From the cell containing the given text, extract its center point as [X, Y] coordinate. 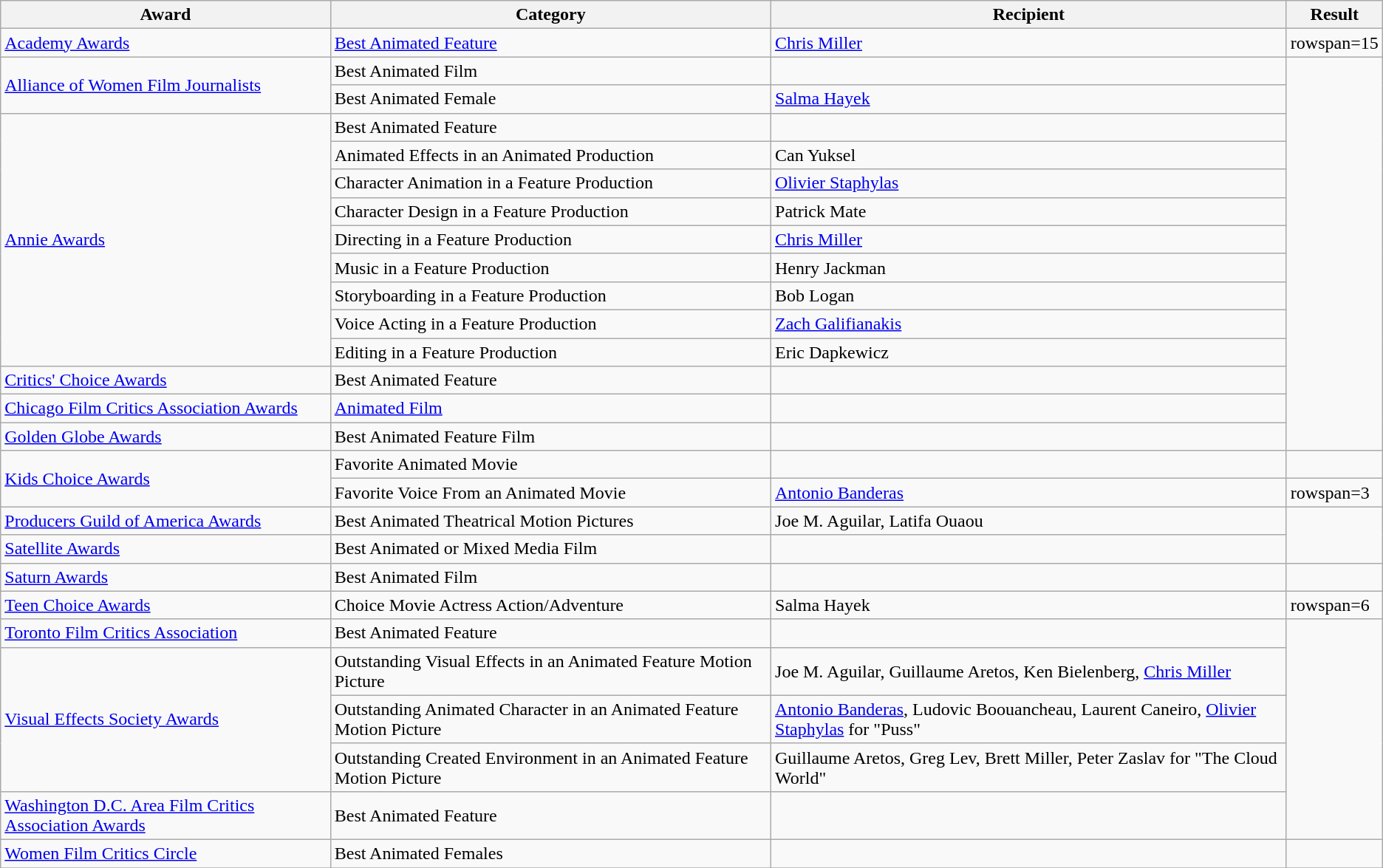
Annie Awards [165, 239]
Outstanding Visual Effects in an Animated Feature Motion Picture [550, 671]
Antonio Banderas, Ludovic Boouancheau, Laurent Caneiro, Olivier Staphylas for "Puss" [1029, 720]
Eric Dapkewicz [1029, 352]
Best Animated or Mixed Media Film [550, 549]
Choice Movie Actress Action/Adventure [550, 605]
Outstanding Created Environment in an Animated Feature Motion Picture [550, 767]
rowspan=3 [1334, 493]
Antonio Banderas [1029, 493]
Favorite Voice From an Animated Movie [550, 493]
Animated Effects in an Animated Production [550, 155]
Chicago Film Critics Association Awards [165, 409]
Character Animation in a Feature Production [550, 183]
Result [1334, 15]
Best Animated Female [550, 99]
Can Yuksel [1029, 155]
Award [165, 15]
Directing in a Feature Production [550, 239]
Toronto Film Critics Association [165, 633]
Henry Jackman [1029, 267]
Voice Acting in a Feature Production [550, 324]
Music in a Feature Production [550, 267]
Guillaume Aretos, Greg Lev, Brett Miller, Peter Zaslav for "The Cloud World" [1029, 767]
Category [550, 15]
Joe M. Aguilar, Latifa Ouaou [1029, 521]
Academy Awards [165, 43]
Best Animated Females [550, 853]
Bob Logan [1029, 295]
Women Film Critics Circle [165, 853]
Producers Guild of America Awards [165, 521]
Teen Choice Awards [165, 605]
Outstanding Animated Character in an Animated Feature Motion Picture [550, 720]
Favorite Animated Movie [550, 465]
Golden Globe Awards [165, 437]
Washington D.C. Area Film Critics Association Awards [165, 816]
Satellite Awards [165, 549]
Saturn Awards [165, 577]
Recipient [1029, 15]
Animated Film [550, 409]
Zach Galifianakis [1029, 324]
Patrick Mate [1029, 211]
Visual Effects Society Awards [165, 720]
Critics' Choice Awards [165, 380]
Best Animated Theatrical Motion Pictures [550, 521]
rowspan=6 [1334, 605]
Character Design in a Feature Production [550, 211]
Storyboarding in a Feature Production [550, 295]
Alliance of Women Film Journalists [165, 85]
Best Animated Feature Film [550, 437]
Joe M. Aguilar, Guillaume Aretos, Ken Bielenberg, Chris Miller [1029, 671]
rowspan=15 [1334, 43]
Editing in a Feature Production [550, 352]
Kids Choice Awards [165, 479]
Olivier Staphylas [1029, 183]
